Scan for the cell matching the given text and deliver its (x, y) coordinate at center. 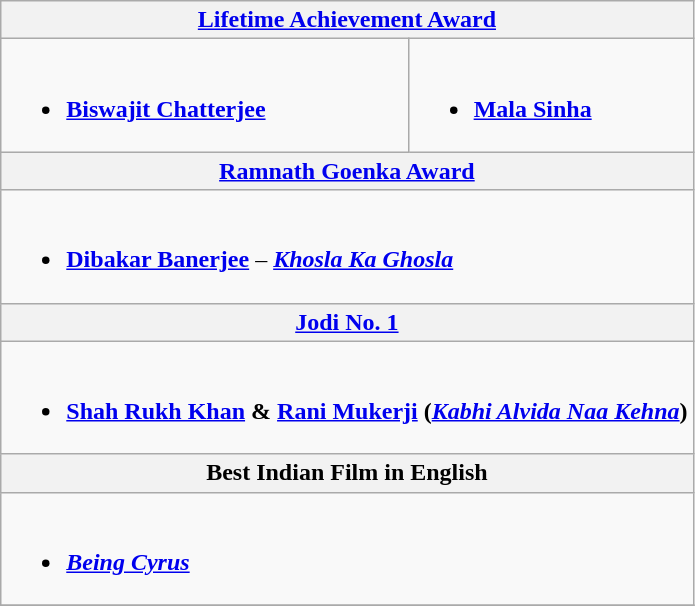
Shah Rukh Khan & Rani Mukerji (Kabhi Alvida Naa Kehna) (347, 398)
Ramnath Goenka Award (347, 171)
Dibakar Banerjee – Khosla Ka Ghosla (347, 246)
Best Indian Film in English (347, 473)
Lifetime Achievement Award (347, 20)
Jodi No. 1 (347, 322)
Biswajit Chatterjee (204, 96)
Mala Sinha (550, 96)
Being Cyrus (347, 548)
